Return the [X, Y] coordinate for the center point of the cell that contains the specified text.  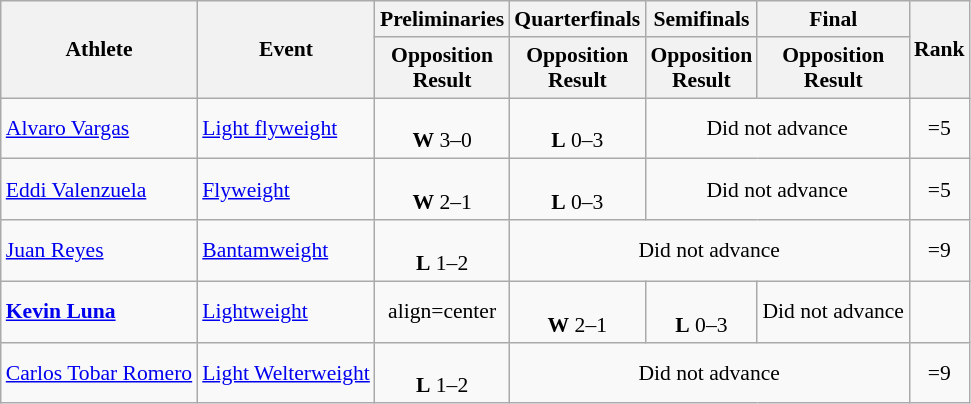
Light flyweight [286, 128]
Eddi Valenzuela [99, 190]
Preliminaries [442, 19]
Athlete [99, 50]
Alvaro Vargas [99, 128]
Rank [940, 50]
Quarterfinals [577, 19]
align=center [442, 312]
Lightweight [286, 312]
W 3–0 [442, 128]
Final [833, 19]
Flyweight [286, 190]
Light Welterweight [286, 372]
Semifinals [701, 19]
Kevin Luna [99, 312]
Juan Reyes [99, 250]
Carlos Tobar Romero [99, 372]
Event [286, 50]
Bantamweight [286, 250]
